Pinpoint the cell where the given text exists, returning its [x, y] midpoint coordinate. 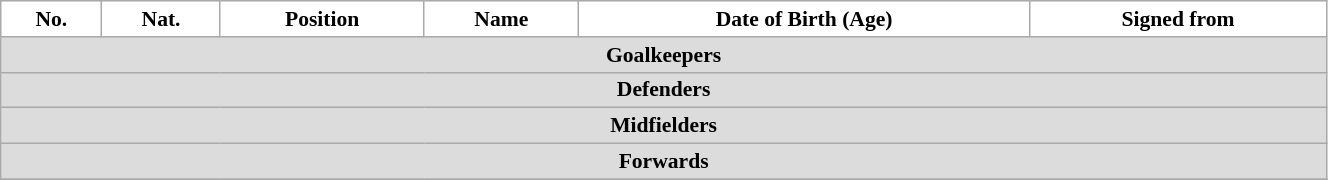
Midfielders [664, 126]
Defenders [664, 90]
Goalkeepers [664, 55]
Date of Birth (Age) [804, 19]
Signed from [1178, 19]
Position [322, 19]
Forwards [664, 162]
Nat. [161, 19]
No. [52, 19]
Name [502, 19]
